Extract the [x, y] coordinate from the center of the cell holding the provided text.  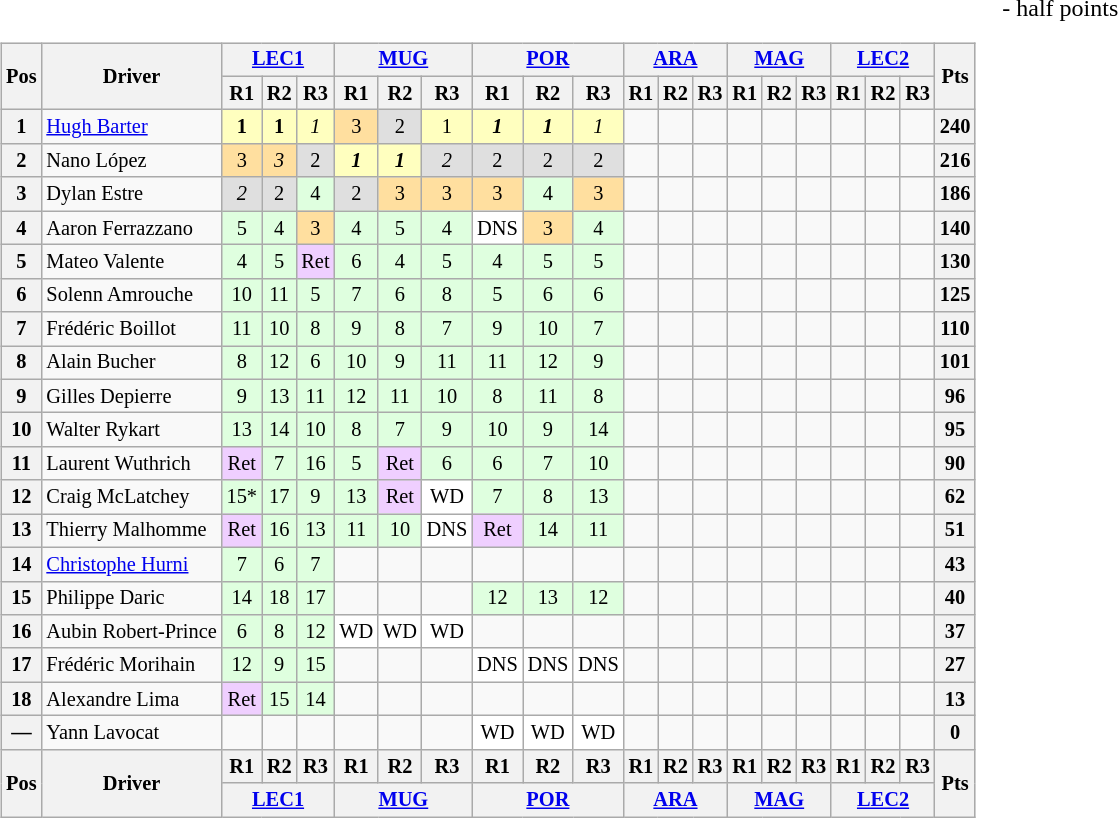
Alexandre Lima [131, 699]
Nano López [131, 161]
Gilles Depierre [131, 396]
62 [955, 497]
37 [955, 632]
51 [955, 531]
15* [242, 497]
110 [955, 329]
Dylan Estre [131, 194]
Philippe Daric [131, 598]
90 [955, 464]
Thierry Malhomme [131, 531]
43 [955, 564]
186 [955, 194]
Aaron Ferrazzano [131, 228]
140 [955, 228]
Hugh Barter [131, 127]
96 [955, 396]
Craig McLatchey [131, 497]
216 [955, 161]
Mateo Valente [131, 262]
95 [955, 430]
40 [955, 598]
27 [955, 665]
101 [955, 363]
Walter Rykart [131, 430]
— [21, 733]
Frédéric Boillot [131, 329]
240 [955, 127]
Alain Bucher [131, 363]
Laurent Wuthrich [131, 464]
Frédéric Morihain [131, 665]
Christophe Hurni [131, 564]
0 [955, 733]
125 [955, 295]
Yann Lavocat [131, 733]
130 [955, 262]
Solenn Amrouche [131, 295]
Aubin Robert-Prince [131, 632]
